Locate the cell with the specified text and output its (x, y) center coordinate. 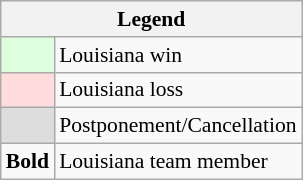
Bold (28, 162)
Louisiana team member (178, 162)
Legend (152, 19)
Louisiana loss (178, 90)
Louisiana win (178, 55)
Postponement/Cancellation (178, 126)
